For the text-containing cell, return its midpoint in [X, Y] coordinate format. 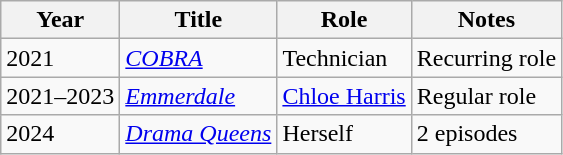
2024 [60, 134]
Emmerdale [198, 96]
Regular role [486, 96]
Role [344, 20]
Recurring role [486, 58]
Year [60, 20]
Drama Queens [198, 134]
Notes [486, 20]
Chloe Harris [344, 96]
2 episodes [486, 134]
Title [198, 20]
Herself [344, 134]
2021 [60, 58]
COBRA [198, 58]
2021–2023 [60, 96]
Technician [344, 58]
